Return (X, Y) of the center of cell containing provided text 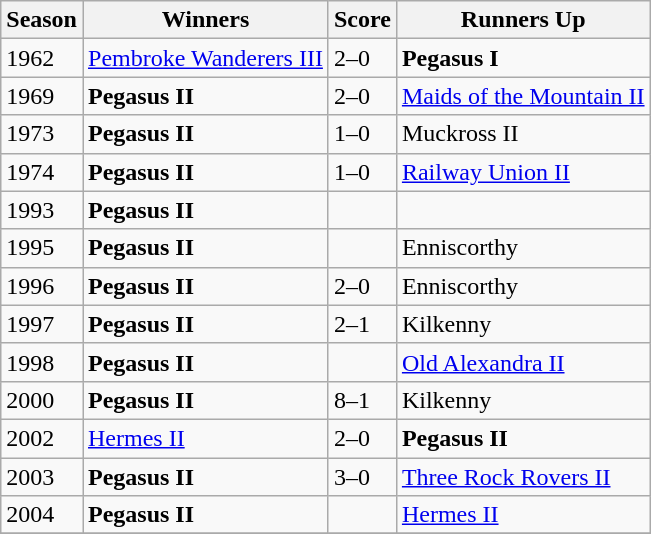
1973 (42, 134)
Three Rock Rovers II (523, 477)
Runners Up (523, 20)
2002 (42, 438)
Old Alexandra II (523, 362)
1974 (42, 172)
2003 (42, 477)
1995 (42, 248)
Muckross II (523, 134)
Score (362, 20)
Railway Union II (523, 172)
3–0 (362, 477)
2000 (42, 400)
1993 (42, 210)
Season (42, 20)
Pegasus I (523, 58)
2004 (42, 515)
1997 (42, 324)
8–1 (362, 400)
1998 (42, 362)
Winners (205, 20)
1962 (42, 58)
Maids of the Mountain II (523, 96)
1969 (42, 96)
1996 (42, 286)
Pembroke Wanderers III (205, 58)
2–1 (362, 324)
